Identify which cell holds the provided text, then report its [X, Y] central coordinate. 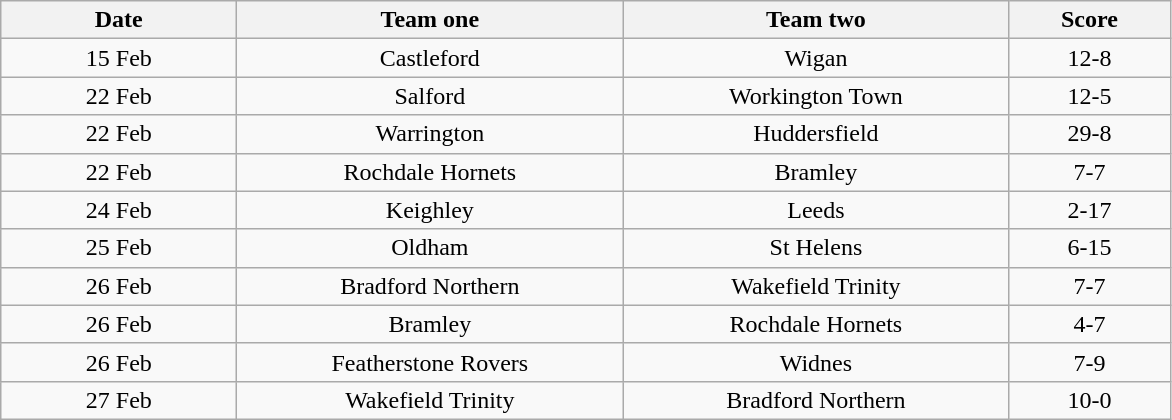
15 Feb [119, 58]
Keighley [430, 210]
Date [119, 20]
Huddersfield [816, 134]
Warrington [430, 134]
Leeds [816, 210]
4-7 [1090, 324]
27 Feb [119, 400]
Widnes [816, 362]
St Helens [816, 248]
7-9 [1090, 362]
Score [1090, 20]
Workington Town [816, 96]
25 Feb [119, 248]
Castleford [430, 58]
10-0 [1090, 400]
29-8 [1090, 134]
12-5 [1090, 96]
12-8 [1090, 58]
Salford [430, 96]
24 Feb [119, 210]
6-15 [1090, 248]
2-17 [1090, 210]
Featherstone Rovers [430, 362]
Team two [816, 20]
Wigan [816, 58]
Oldham [430, 248]
Team one [430, 20]
